From the cell containing the given text, extract its center point as [x, y] coordinate. 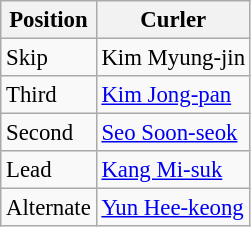
Curler [173, 20]
Lead [48, 170]
Kim Jong-pan [173, 95]
Skip [48, 58]
Seo Soon-seok [173, 133]
Second [48, 133]
Alternate [48, 208]
Position [48, 20]
Kang Mi-suk [173, 170]
Third [48, 95]
Yun Hee-keong [173, 208]
Kim Myung-jin [173, 58]
